From the cell containing the given text, extract its center point as [x, y] coordinate. 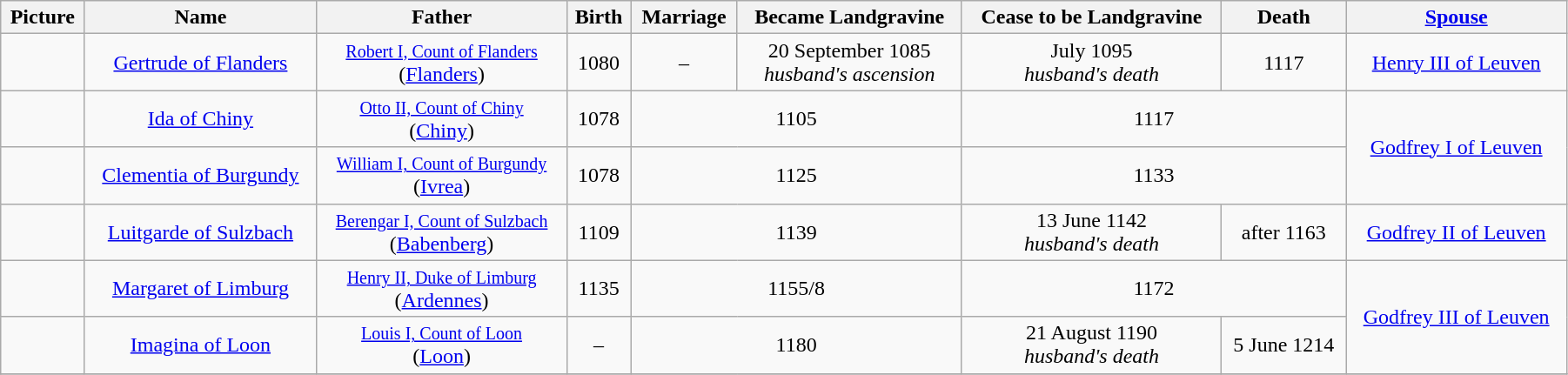
after 1163 [1284, 231]
1155/8 [796, 289]
1125 [796, 176]
Gertrude of Flanders [200, 63]
Robert I, Count of Flanders(Flanders) [442, 63]
Birth [599, 17]
Spouse [1457, 17]
July 1095husband's death [1091, 63]
Berengar I, Count of Sulzbach(Babenberg) [442, 231]
Margaret of Limburg [200, 289]
1133 [1154, 176]
13 June 1142husband's death [1091, 231]
1180 [796, 345]
Luitgarde of Sulzbach [200, 231]
1109 [599, 231]
Marriage [684, 17]
Ida of Chiny [200, 118]
Death [1284, 17]
1139 [796, 231]
Louis I, Count of Loon(Loon) [442, 345]
Henry III of Leuven [1457, 63]
1172 [1154, 289]
20 September 1085husband's ascension [849, 63]
Godfrey II of Leuven [1457, 231]
Father [442, 17]
Clementia of Burgundy [200, 176]
Henry II, Duke of Limburg(Ardennes) [442, 289]
1135 [599, 289]
Godfrey I of Leuven [1457, 147]
Name [200, 17]
Imagina of Loon [200, 345]
Became Landgravine [849, 17]
Picture [43, 17]
Godfrey III of Leuven [1457, 317]
1105 [796, 118]
Cease to be Landgravine [1091, 17]
5 June 1214 [1284, 345]
Otto II, Count of Chiny(Chiny) [442, 118]
William I, Count of Burgundy(Ivrea) [442, 176]
1080 [599, 63]
21 August 1190husband's death [1091, 345]
